Detect which cell encompasses the target text, then output its [X, Y] center coordinate. 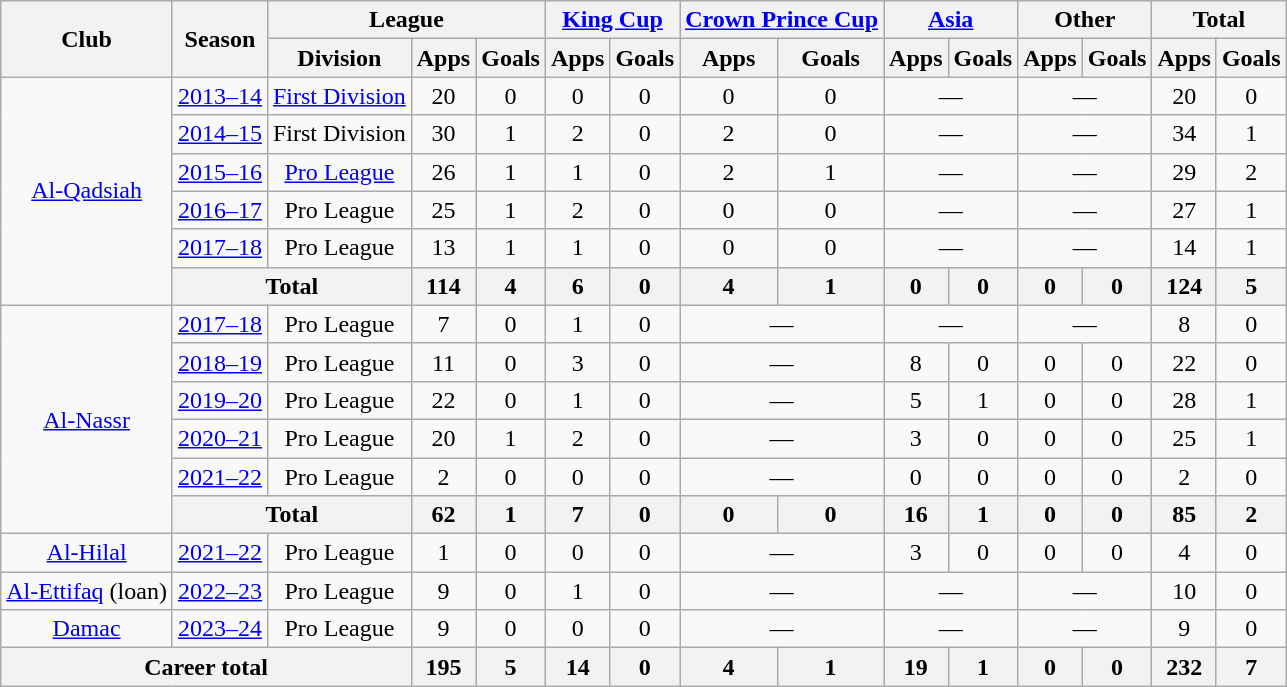
Season [220, 39]
13 [443, 248]
195 [443, 667]
League [406, 20]
Al-Ettifaq (loan) [87, 591]
2013–14 [220, 96]
2022–23 [220, 591]
26 [443, 172]
Club [87, 39]
2018–19 [220, 362]
2015–16 [220, 172]
2023–24 [220, 629]
6 [577, 286]
Crown Prince Cup [782, 20]
Al-Nassr [87, 419]
2019–20 [220, 400]
16 [916, 515]
Division [339, 58]
10 [1184, 591]
28 [1184, 400]
62 [443, 515]
29 [1184, 172]
Al-Qadsiah [87, 191]
Other [1085, 20]
30 [443, 134]
Career total [206, 667]
2020–21 [220, 438]
2014–15 [220, 134]
King Cup [612, 20]
34 [1184, 134]
124 [1184, 286]
2016–17 [220, 210]
11 [443, 362]
Damac [87, 629]
27 [1184, 210]
114 [443, 286]
Al-Hilal [87, 553]
85 [1184, 515]
Asia [951, 20]
19 [916, 667]
232 [1184, 667]
